From the cell containing the given text, extract its center point as [x, y] coordinate. 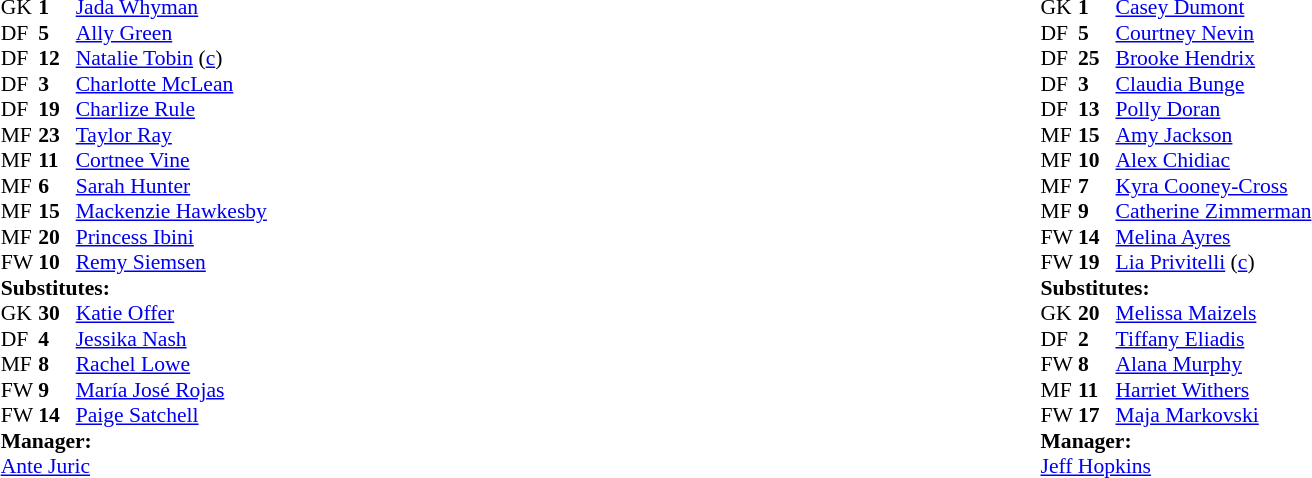
Harriet Withers [1213, 390]
Rachel Lowe [172, 365]
2 [1097, 339]
Charlize Rule [172, 109]
Catherine Zimmerman [1213, 211]
Mackenzie Hawkesby [172, 211]
12 [57, 59]
Maja Markovski [1213, 415]
23 [57, 135]
Remy Siemsen [172, 263]
Polly Doran [1213, 109]
Brooke Hendrix [1213, 59]
30 [57, 313]
Charlotte McLean [172, 84]
Courtney Nevin [1213, 33]
7 [1097, 186]
Alex Chidiac [1213, 161]
Alana Murphy [1213, 365]
Tiffany Eliadis [1213, 339]
Claudia Bunge [1213, 84]
Kyra Cooney-Cross [1213, 186]
Cortnee Vine [172, 161]
Taylor Ray [172, 135]
Paige Satchell [172, 415]
Jessika Nash [172, 339]
25 [1097, 59]
Princess Ibini [172, 237]
Sarah Hunter [172, 186]
Melissa Maizels [1213, 313]
17 [1097, 415]
María José Rojas [172, 390]
Lia Privitelli (c) [1213, 263]
Natalie Tobin (c) [172, 59]
Ally Green [172, 33]
Katie Offer [172, 313]
13 [1097, 109]
Amy Jackson [1213, 135]
6 [57, 186]
4 [57, 339]
Melina Ayres [1213, 237]
